Capture the cell that displays the provided text and extract its [x, y] central coordinate. 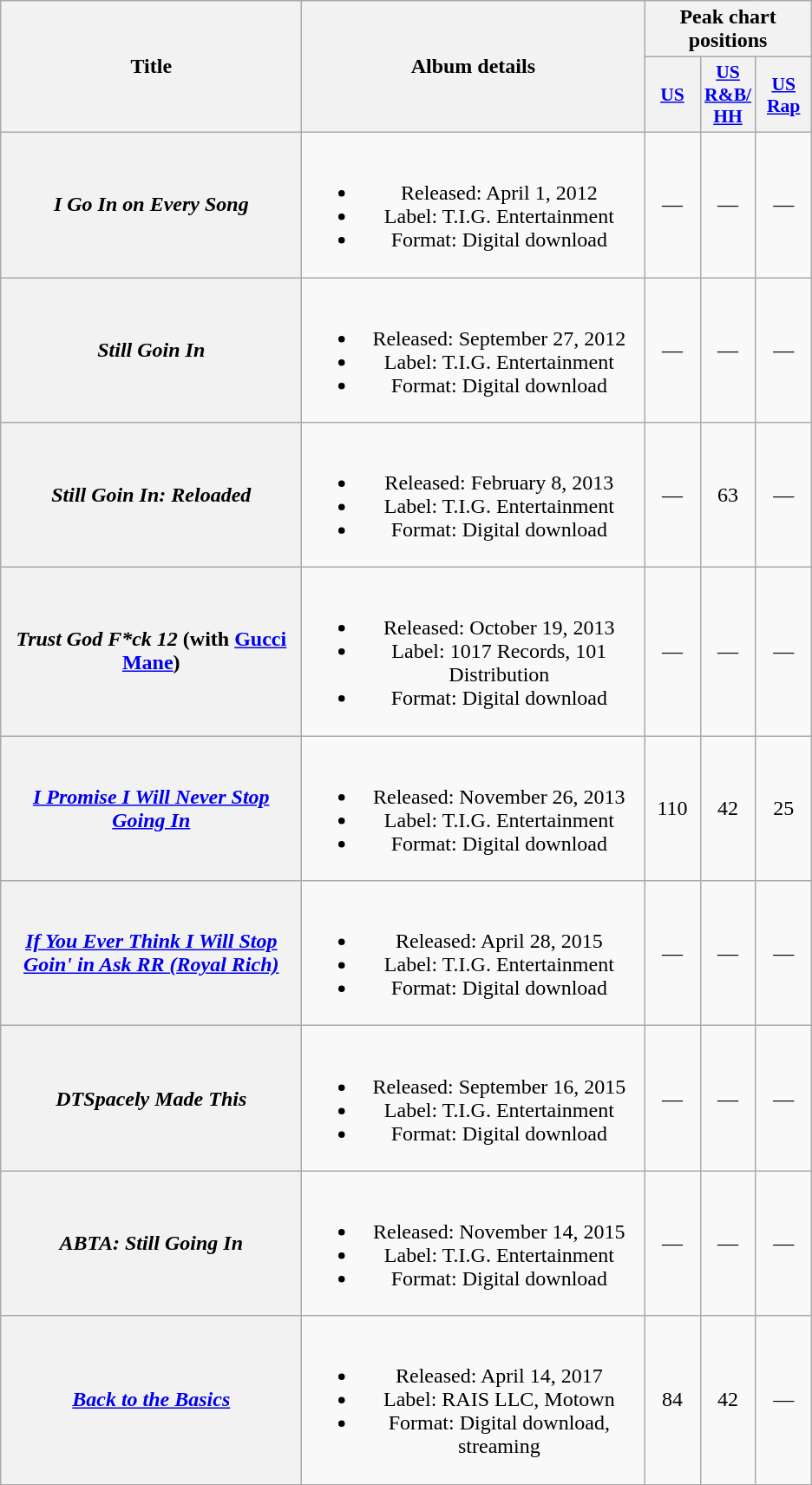
Released: February 8, 2013Label: T.I.G. EntertainmentFormat: Digital download [474, 495]
Released: October 19, 2013Label: 1017 Records, 101 DistributionFormat: Digital download [474, 652]
USRap [783, 95]
110 [672, 809]
ABTA: Still Going In [151, 1243]
Released: April 28, 2015Label: T.I.G. EntertainmentFormat: Digital download [474, 953]
Album details [474, 67]
84 [672, 1400]
Back to the Basics [151, 1400]
Released: September 16, 2015Label: T.I.G. EntertainmentFormat: Digital download [474, 1099]
Still Goin In: Reloaded [151, 495]
Released: November 14, 2015Label: T.I.G. EntertainmentFormat: Digital download [474, 1243]
DTSpacely Made This [151, 1099]
63 [728, 495]
I Go In on Every Song [151, 205]
Released: September 27, 2012Label: T.I.G. EntertainmentFormat: Digital download [474, 351]
USR&B/HH [728, 95]
I Promise I Will Never Stop Going In [151, 809]
25 [783, 809]
Released: November 26, 2013Label: T.I.G. EntertainmentFormat: Digital download [474, 809]
US [672, 95]
Still Goin In [151, 351]
Trust God F*ck 12 (with Gucci Mane) [151, 652]
If You Ever Think I Will Stop Goin' in Ask RR (Royal Rich) [151, 953]
Released: April 1, 2012Label: T.I.G. EntertainmentFormat: Digital download [474, 205]
Released: April 14, 2017Label: RAIS LLC, MotownFormat: Digital download, streaming [474, 1400]
Peak chart positions [728, 30]
Title [151, 67]
